Capture the cell that displays the provided text and extract its (x, y) central coordinate. 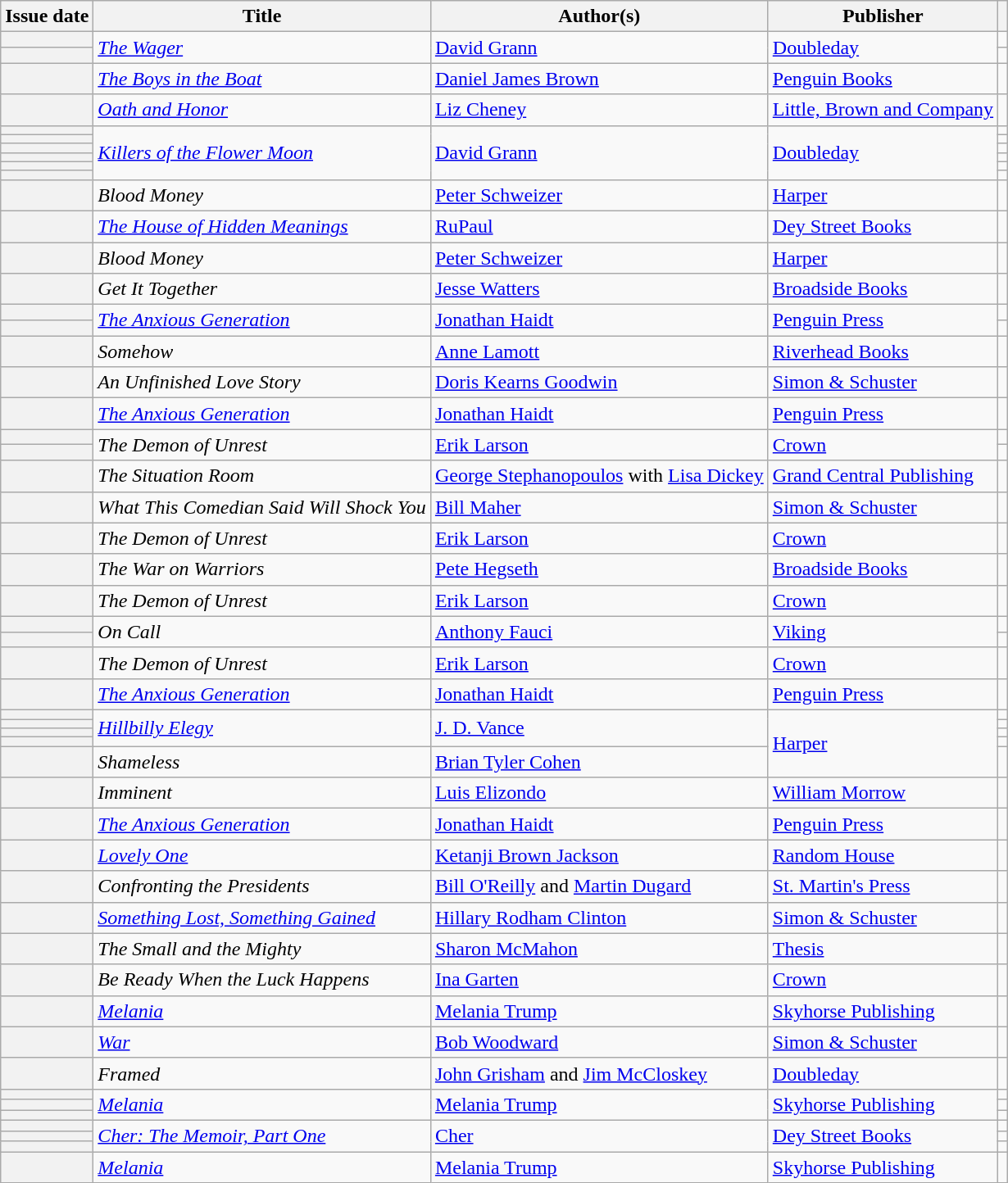
Jesse Watters (599, 289)
Grand Central Publishing (883, 476)
Sharon McMahon (599, 949)
Little, Brown and Company (883, 110)
George Stephanopoulos with Lisa Dickey (599, 476)
Anthony Fauci (599, 632)
Penguin Books (883, 79)
The Small and the Mighty (262, 949)
Random House (883, 855)
Bill Maher (599, 507)
Cher: The Memoir, Part One (262, 1135)
Oath and Honor (262, 110)
Framed (262, 1073)
Get It Together (262, 289)
War (262, 1042)
Luis Elizondo (599, 793)
Something Lost, Something Gained (262, 918)
Killers of the Flower Moon (262, 152)
Be Ready When the Luck Happens (262, 980)
Author(s) (599, 16)
Ina Garten (599, 980)
An Unfinished Love Story (262, 383)
Viking (883, 632)
On Call (262, 632)
Riverhead Books (883, 351)
The War on Warriors (262, 569)
The Situation Room (262, 476)
William Morrow (883, 793)
RuPaul (599, 226)
Bill O'Reilly and Martin Dugard (599, 886)
The Wager (262, 48)
Liz Cheney (599, 110)
Daniel James Brown (599, 79)
Pete Hegseth (599, 569)
Lovely One (262, 855)
John Grisham and Jim McCloskey (599, 1073)
The House of Hidden Meanings (262, 226)
Brian Tyler Cohen (599, 762)
Hillary Rodham Clinton (599, 918)
Anne Lamott (599, 351)
The Boys in the Boat (262, 79)
Title (262, 16)
Somehow (262, 351)
Thesis (883, 949)
Confronting the Presidents (262, 886)
J. D. Vance (599, 727)
Publisher (883, 16)
What This Comedian Said Will Shock You (262, 507)
Issue date (48, 16)
Cher (599, 1135)
Bob Woodward (599, 1042)
St. Martin's Press (883, 886)
Doris Kearns Goodwin (599, 383)
Shameless (262, 762)
Hillbilly Elegy (262, 727)
Imminent (262, 793)
Ketanji Brown Jackson (599, 855)
